For the text-containing cell, return its midpoint in [X, Y] coordinate format. 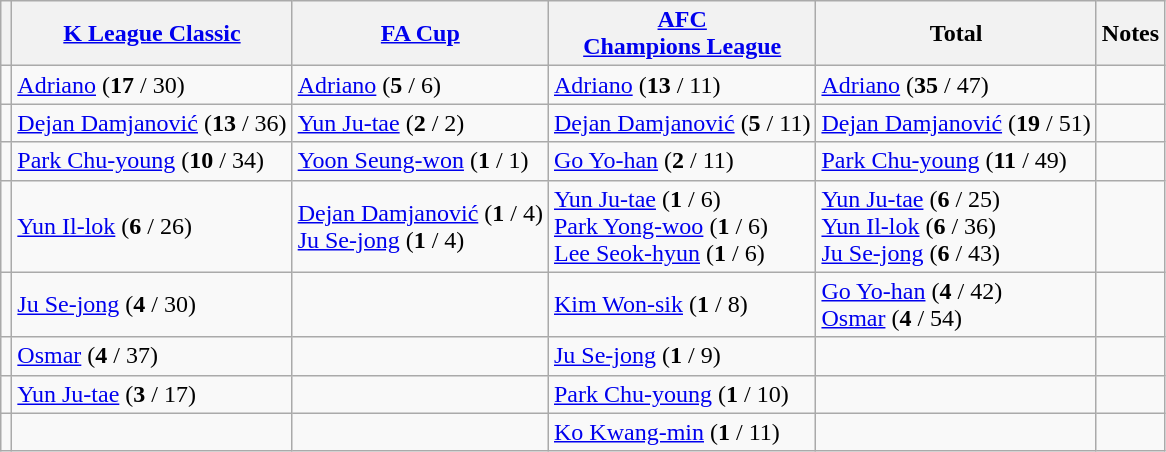
Dejan Damjanović (5 / 11) [682, 123]
Park Chu-young (1 / 10) [682, 394]
Notes [1130, 34]
K League Classic [152, 34]
Dejan Damjanović (19 / 51) [956, 123]
Go Yo-han (2 / 11) [682, 161]
Osmar (4 / 37) [152, 356]
FA Cup [420, 34]
Kim Won-sik (1 / 8) [682, 304]
Ju Se-jong (4 / 30) [152, 304]
Dejan Damjanović (1 / 4) Ju Se-jong (1 / 4) [420, 226]
Yun Il-lok (6 / 26) [152, 226]
Yun Ju-tae (2 / 2) [420, 123]
Yun Ju-tae (3 / 17) [152, 394]
Ju Se-jong (1 / 9) [682, 356]
Adriano (17 / 30) [152, 85]
Adriano (5 / 6) [420, 85]
Adriano (13 / 11) [682, 85]
Dejan Damjanović (13 / 36) [152, 123]
Yun Ju-tae (6 / 25) Yun Il-lok (6 / 36) Ju Se-jong (6 / 43) [956, 226]
Ko Kwang-min (1 / 11) [682, 432]
Total [956, 34]
Park Chu-young (11 / 49) [956, 161]
AFCChampions League [682, 34]
Adriano (35 / 47) [956, 85]
Yun Ju-tae (1 / 6) Park Yong-woo (1 / 6) Lee Seok-hyun (1 / 6) [682, 226]
Go Yo-han (4 / 42) Osmar (4 / 54) [956, 304]
Yoon Seung-won (1 / 1) [420, 161]
Park Chu-young (10 / 34) [152, 161]
